From the cell containing the given text, extract its center point as (x, y) coordinate. 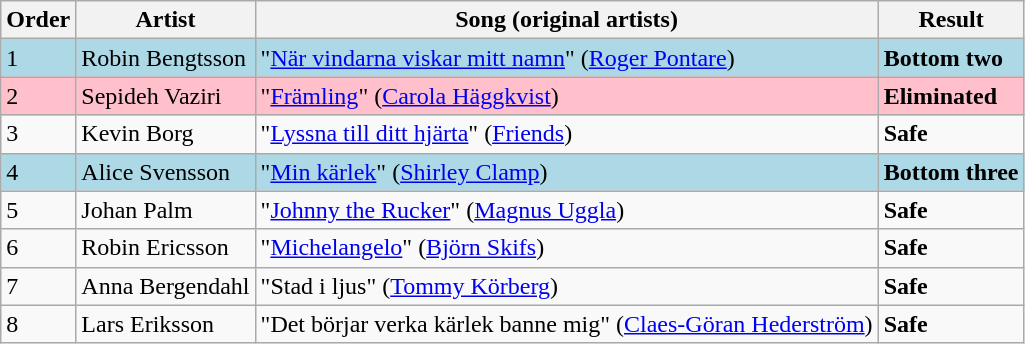
3 (38, 134)
"Min kärlek" (Shirley Clamp) (566, 172)
7 (38, 286)
"När vindarna viskar mitt namn" (Roger Pontare) (566, 58)
Robin Bengtsson (166, 58)
"Johnny the Rucker" (Magnus Uggla) (566, 210)
1 (38, 58)
"Lyssna till ditt hjärta" (Friends) (566, 134)
Order (38, 20)
"Stad i ljus" (Tommy Körberg) (566, 286)
4 (38, 172)
Eliminated (951, 96)
6 (38, 248)
5 (38, 210)
"Det börjar verka kärlek banne mig" (Claes-Göran Hederström) (566, 324)
Kevin Borg (166, 134)
2 (38, 96)
Result (951, 20)
8 (38, 324)
Anna Bergendahl (166, 286)
Alice Svensson (166, 172)
Lars Eriksson (166, 324)
"Främling" (Carola Häggkvist) (566, 96)
Bottom three (951, 172)
Artist (166, 20)
Song (original artists) (566, 20)
Johan Palm (166, 210)
Sepideh Vaziri (166, 96)
Robin Ericsson (166, 248)
Bottom two (951, 58)
"Michelangelo" (Björn Skifs) (566, 248)
